Find where the given text appears and provide that cell's center as (X, Y) coordinate. 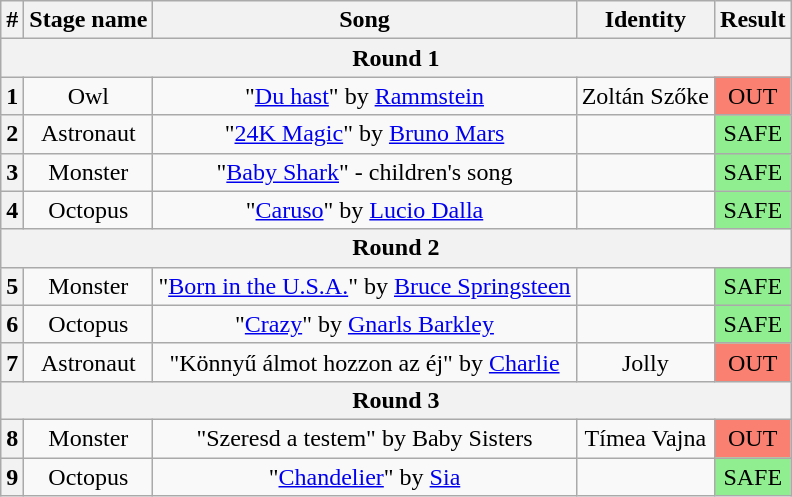
5 (12, 286)
"Born in the U.S.A." by Bruce Springsteen (364, 286)
Song (364, 20)
1 (12, 96)
"Caruso" by Lucio Dalla (364, 210)
9 (12, 477)
Jolly (645, 362)
"24K Magic" by Bruno Mars (364, 134)
3 (12, 172)
"Du hast" by Rammstein (364, 96)
"Crazy" by Gnarls Barkley (364, 324)
Stage name (88, 20)
"Könnyű álmot hozzon az éj" by Charlie (364, 362)
"Baby Shark" - children's song (364, 172)
"Szeresd a testem" by Baby Sisters (364, 438)
4 (12, 210)
2 (12, 134)
Round 1 (396, 58)
"Chandelier" by Sia (364, 477)
6 (12, 324)
7 (12, 362)
Result (753, 20)
Zoltán Szőke (645, 96)
Owl (88, 96)
Tímea Vajna (645, 438)
Identity (645, 20)
Round 2 (396, 248)
8 (12, 438)
Round 3 (396, 400)
# (12, 20)
